Output the (x, y) coordinate of the center of the cell containing the given text.  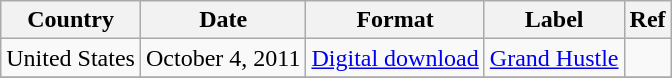
Grand Hustle (554, 58)
Label (554, 20)
Digital download (395, 58)
Date (222, 20)
Country (71, 20)
Ref (648, 20)
October 4, 2011 (222, 58)
United States (71, 58)
Format (395, 20)
